Extract the [X, Y] coordinate from the center of the cell holding the provided text.  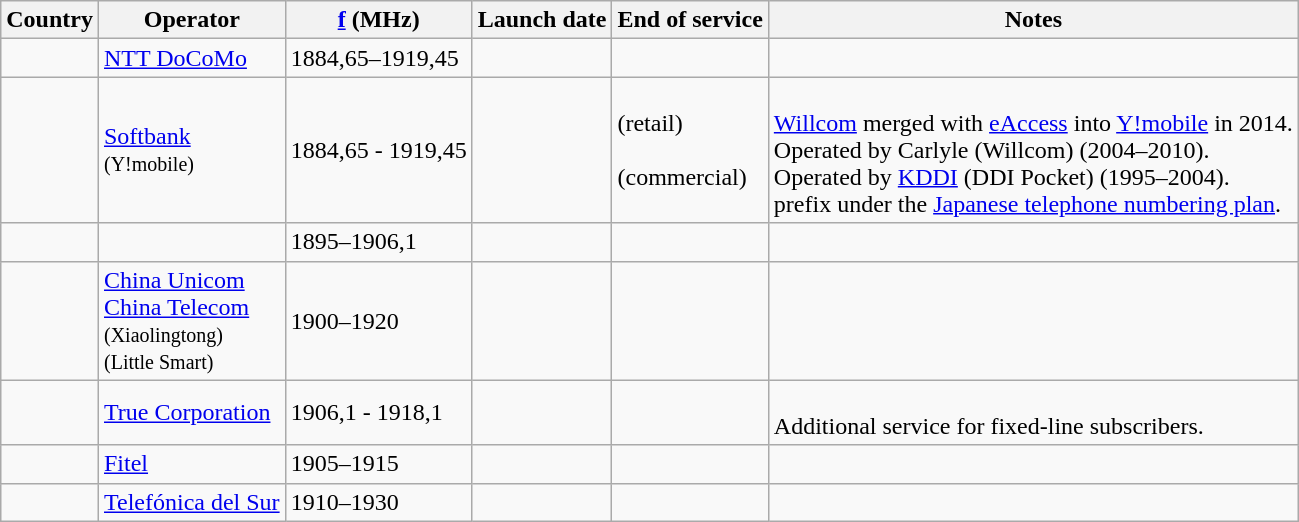
1884,65–1919,45 [378, 58]
Operator [192, 20]
1905–1915 [378, 464]
1906,1 - 1918,1 [378, 412]
Fitel [192, 464]
1910–1930 [378, 502]
Launch date [542, 20]
1900–1920 [378, 320]
True Corporation [192, 412]
(retail) (commercial) [690, 150]
1895–1906,1 [378, 242]
NTT DoCoMo [192, 58]
End of service [690, 20]
Country [50, 20]
1884,65 - 1919,45 [378, 150]
f (MHz) [378, 20]
Additional service for fixed-line subscribers. [1033, 412]
Notes [1033, 20]
China UnicomChina Telecom(Xiaolingtong)(Little Smart) [192, 320]
Softbank(Y!mobile) [192, 150]
Telefónica del Sur [192, 502]
